Detect which cell encompasses the target text, then output its [X, Y] center coordinate. 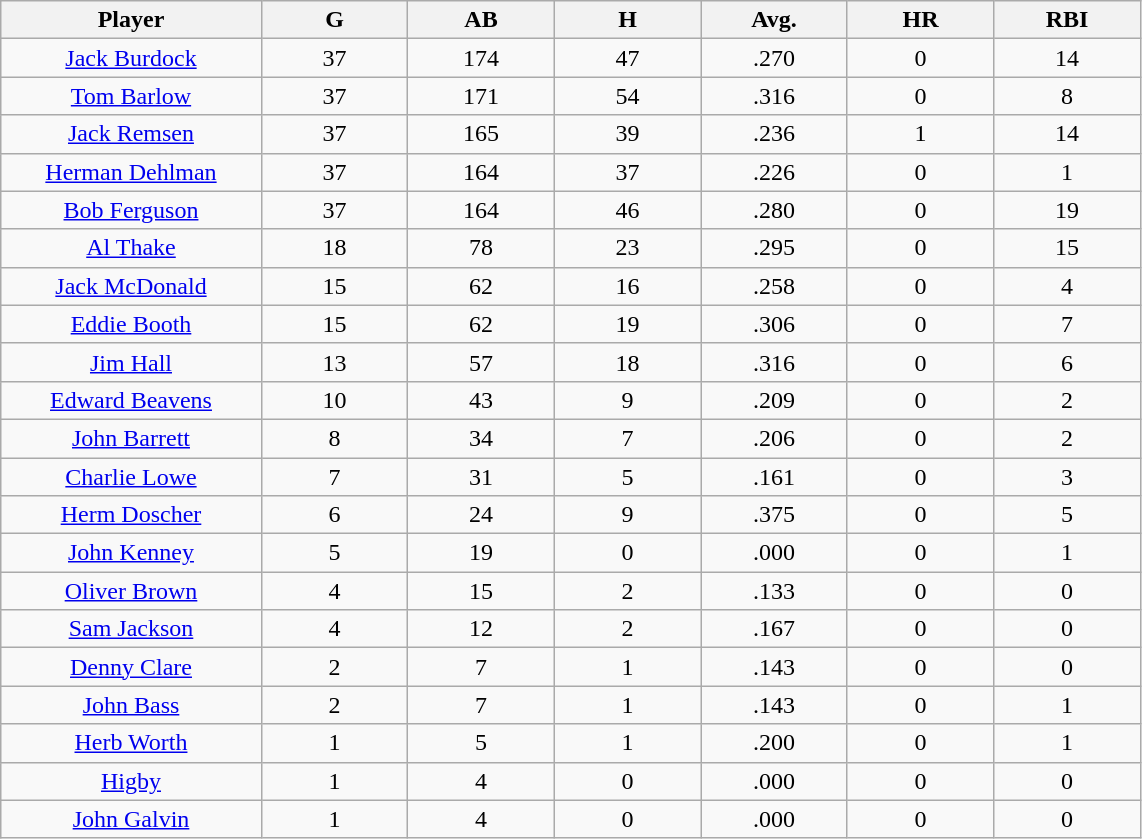
78 [482, 248]
174 [482, 58]
39 [628, 134]
G [334, 20]
.295 [774, 248]
Jim Hall [131, 362]
.270 [774, 58]
HR [920, 20]
John Bass [131, 705]
Al Thake [131, 248]
31 [482, 477]
John Barrett [131, 438]
165 [482, 134]
John Galvin [131, 819]
.280 [774, 210]
24 [482, 515]
Oliver Brown [131, 591]
Eddie Booth [131, 324]
46 [628, 210]
Sam Jackson [131, 629]
43 [482, 400]
Bob Ferguson [131, 210]
RBI [1068, 20]
Jack Remsen [131, 134]
.167 [774, 629]
23 [628, 248]
Charlie Lowe [131, 477]
AB [482, 20]
Player [131, 20]
3 [1068, 477]
47 [628, 58]
Edward Beavens [131, 400]
.236 [774, 134]
.258 [774, 286]
.209 [774, 400]
16 [628, 286]
.200 [774, 743]
Herm Doscher [131, 515]
H [628, 20]
.226 [774, 172]
Herb Worth [131, 743]
Jack McDonald [131, 286]
.133 [774, 591]
10 [334, 400]
Avg. [774, 20]
.161 [774, 477]
12 [482, 629]
Tom Barlow [131, 96]
Denny Clare [131, 667]
.306 [774, 324]
Jack Burdock [131, 58]
171 [482, 96]
Herman Dehlman [131, 172]
13 [334, 362]
34 [482, 438]
Higby [131, 781]
John Kenney [131, 553]
.375 [774, 515]
57 [482, 362]
.206 [774, 438]
54 [628, 96]
